Identify which cell holds the provided text, then report its (X, Y) central coordinate. 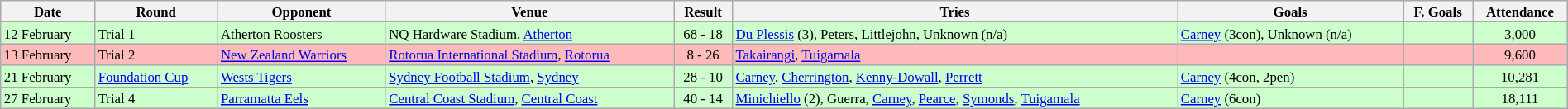
Foundation Cup (156, 77)
Trial 1 (156, 33)
Takairangi, Tuigamala (954, 54)
21 February (48, 77)
27 February (48, 98)
Minichiello (2), Guerra, Carney, Pearce, Symonds, Tuigamala (954, 98)
Sydney Football Stadium, Sydney (529, 77)
Trial 4 (156, 98)
Carney, Cherrington, Kenny-Dowall, Perrett (954, 77)
3,000 (1520, 33)
F. Goals (1438, 12)
68 - 18 (703, 33)
Parramatta Eels (301, 98)
9,600 (1520, 54)
Date (48, 12)
Du Plessis (3), Peters, Littlejohn, Unknown (n/a) (954, 33)
18,111 (1520, 98)
New Zealand Warriors (301, 54)
Carney (3con), Unknown (n/a) (1290, 33)
Trial 2 (156, 54)
Atherton Roosters (301, 33)
Round (156, 12)
12 February (48, 33)
Result (703, 12)
40 - 14 (703, 98)
Tries (954, 12)
Attendance (1520, 12)
Central Coast Stadium, Central Coast (529, 98)
Opponent (301, 12)
Goals (1290, 12)
13 February (48, 54)
Rotorua International Stadium, Rotorua (529, 54)
10,281 (1520, 77)
Venue (529, 12)
28 - 10 (703, 77)
Carney (6con) (1290, 98)
Carney (4con, 2pen) (1290, 77)
8 - 26 (703, 54)
Wests Tigers (301, 77)
NQ Hardware Stadium, Atherton (529, 33)
